Search for the cell housing the specified text and yield its (x, y) center coordinate. 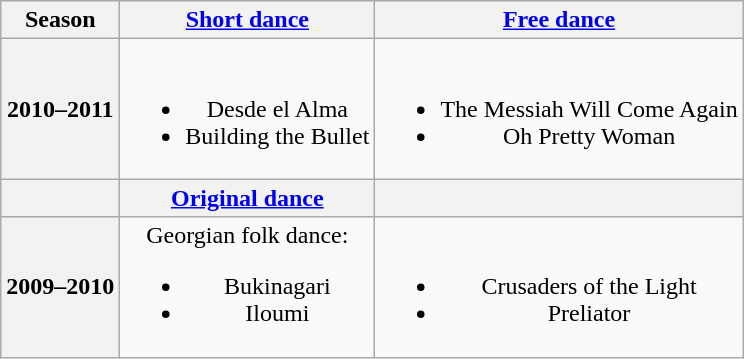
Season (60, 20)
Crusaders of the Light Preliator (559, 287)
Free dance (559, 20)
Original dance (248, 198)
The Messiah Will Come Again Oh Pretty Woman (559, 109)
Desde el Alma Building the Bullet (248, 109)
2009–2010 (60, 287)
Short dance (248, 20)
2010–2011 (60, 109)
Georgian folk dance:BukinagariIloumi (248, 287)
